From the cell containing the given text, extract its center point as [X, Y] coordinate. 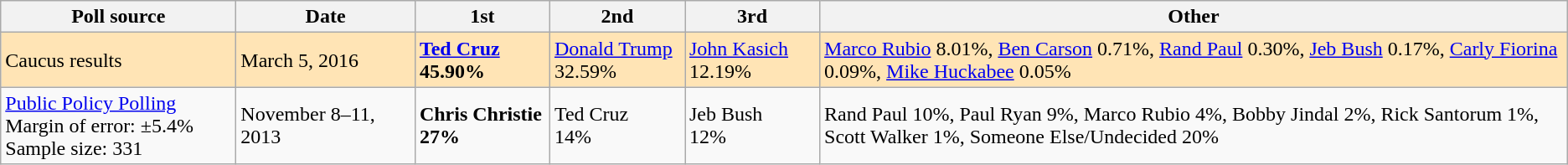
Ted Cruz14% [616, 126]
Public Policy PollingMargin of error: ±5.4% Sample size: 331 [119, 126]
Date [326, 17]
John Kasich12.19% [752, 60]
1st [482, 17]
2nd [616, 17]
Ted Cruz45.90% [482, 60]
Jeb Bush12% [752, 126]
Poll source [119, 17]
November 8–11, 2013 [326, 126]
Rand Paul 10%, Paul Ryan 9%, Marco Rubio 4%, Bobby Jindal 2%, Rick Santorum 1%, Scott Walker 1%, Someone Else/Undecided 20% [1194, 126]
Other [1194, 17]
Chris Christie27% [482, 126]
Marco Rubio 8.01%, Ben Carson 0.71%, Rand Paul 0.30%, Jeb Bush 0.17%, Carly Fiorina 0.09%, Mike Huckabee 0.05% [1194, 60]
Caucus results [119, 60]
Donald Trump32.59% [616, 60]
3rd [752, 17]
March 5, 2016 [326, 60]
